Scan for the cell matching the given text and deliver its (x, y) coordinate at center. 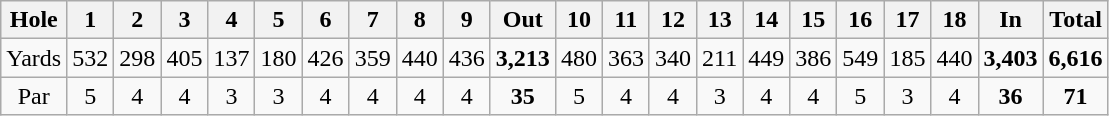
2 (138, 20)
9 (466, 20)
10 (578, 20)
549 (860, 58)
Out (522, 20)
35 (522, 96)
532 (90, 58)
436 (466, 58)
18 (954, 20)
Total (1076, 20)
16 (860, 20)
180 (278, 58)
71 (1076, 96)
363 (626, 58)
17 (908, 20)
185 (908, 58)
12 (672, 20)
480 (578, 58)
15 (814, 20)
340 (672, 58)
11 (626, 20)
In (1010, 20)
449 (766, 58)
1 (90, 20)
6 (326, 20)
137 (232, 58)
211 (720, 58)
359 (372, 58)
13 (720, 20)
Hole (34, 20)
405 (184, 58)
386 (814, 58)
426 (326, 58)
14 (766, 20)
3,403 (1010, 58)
Par (34, 96)
Yards (34, 58)
3,213 (522, 58)
6,616 (1076, 58)
298 (138, 58)
8 (420, 20)
7 (372, 20)
36 (1010, 96)
